Locate the cell with the specified text and output its [X, Y] center coordinate. 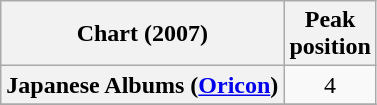
Chart (2007) [142, 34]
Peakposition [330, 34]
Japanese Albums (Oricon) [142, 85]
4 [330, 85]
